Detect which cell encompasses the target text, then output its [x, y] center coordinate. 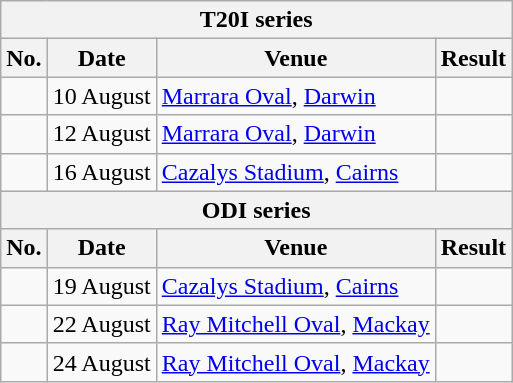
T20I series [256, 20]
10 August [102, 96]
12 August [102, 134]
ODI series [256, 210]
24 August [102, 362]
22 August [102, 324]
19 August [102, 286]
16 August [102, 172]
